For the text-containing cell, return its midpoint in (x, y) coordinate format. 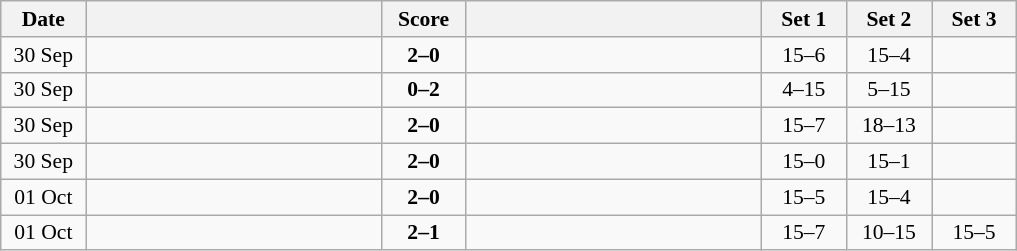
15–6 (804, 55)
2–1 (424, 233)
Set 1 (804, 19)
0–2 (424, 90)
Set 3 (974, 19)
4–15 (804, 90)
Score (424, 19)
15–0 (804, 162)
Date (44, 19)
15–1 (888, 162)
Set 2 (888, 19)
5–15 (888, 90)
10–15 (888, 233)
18–13 (888, 126)
